For the text-containing cell, return its midpoint in [x, y] coordinate format. 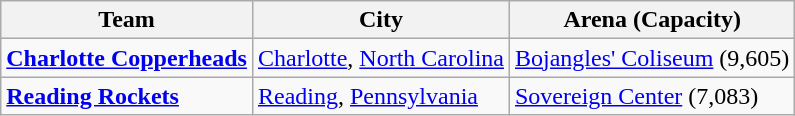
Team [127, 20]
Reading Rockets [127, 96]
City [380, 20]
Charlotte Copperheads [127, 58]
Sovereign Center (7,083) [652, 96]
Reading, Pennsylvania [380, 96]
Charlotte, North Carolina [380, 58]
Bojangles' Coliseum (9,605) [652, 58]
Arena (Capacity) [652, 20]
